Determine the [x, y] coordinate at the center of the cell enclosing the given text.  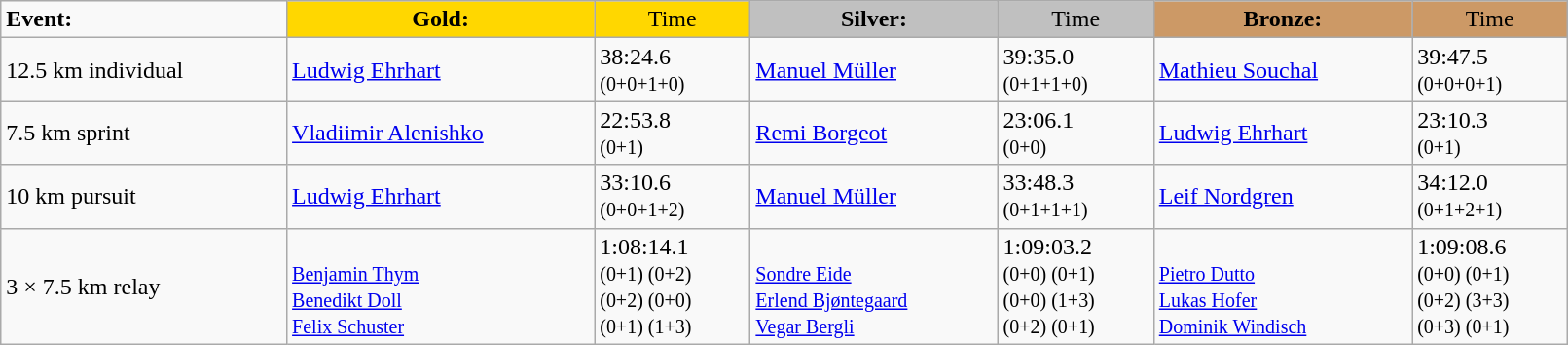
1:09:08.6(0+0) (0+1)(0+2) (3+3)(0+3) (0+1) [1490, 287]
22:53.8(0+1) [673, 133]
23:10.3(0+1) [1490, 133]
33:10.6(0+0+1+2) [673, 197]
10 km pursuit [144, 197]
12.5 km individual [144, 70]
Bronze: [1283, 19]
Pietro DuttoLukas HoferDominik Windisch [1283, 287]
39:35.0(0+1+1+0) [1076, 70]
39:47.5(0+0+0+1) [1490, 70]
34:12.0(0+1+2+1) [1490, 197]
1:08:14.1(0+1) (0+2)(0+2) (0+0)(0+1) (1+3) [673, 287]
7.5 km sprint [144, 133]
Sondre EideErlend Bjøntegaard Vegar Bergli [874, 287]
23:06.1(0+0) [1076, 133]
Mathieu Souchal [1283, 70]
Gold: [441, 19]
1:09:03.2(0+0) (0+1)(0+0) (1+3)(0+2) (0+1) [1076, 287]
Benjamin ThymBenedikt DollFelix Schuster [441, 287]
Vladiimir Alenishko [441, 133]
Remi Borgeot [874, 133]
Silver: [874, 19]
38:24.6(0+0+1+0) [673, 70]
Event: [144, 19]
33:48.3(0+1+1+1) [1076, 197]
3 × 7.5 km relay [144, 287]
Leif Nordgren [1283, 197]
